From the cell containing the given text, extract its center point as (x, y) coordinate. 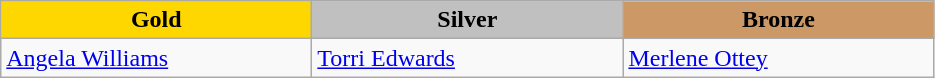
Merlene Ottey (778, 58)
Silver (468, 20)
Gold (156, 20)
Torri Edwards (468, 58)
Angela Williams (156, 58)
Bronze (778, 20)
